For the text-containing cell, return its midpoint in (x, y) coordinate format. 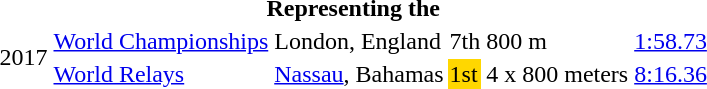
World Relays (161, 74)
7th (465, 41)
Nassau, Bahamas (359, 74)
4 x 800 meters (558, 74)
London, England (359, 41)
800 m (558, 41)
World Championships (161, 41)
1st (465, 74)
